Detect which cell encompasses the target text, then output its [x, y] center coordinate. 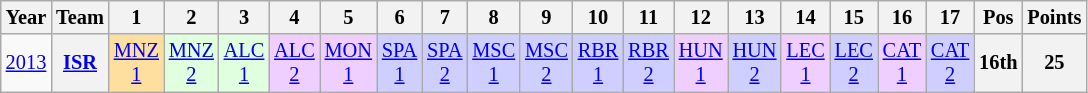
MNZ1 [136, 63]
ISR [80, 63]
16th [998, 63]
14 [805, 17]
Year [26, 17]
6 [400, 17]
LEC2 [854, 63]
11 [648, 17]
15 [854, 17]
MON1 [348, 63]
SPA1 [400, 63]
RBR1 [598, 63]
Team [80, 17]
1 [136, 17]
17 [950, 17]
MSC2 [546, 63]
Pos [998, 17]
ALC1 [244, 63]
LEC1 [805, 63]
16 [902, 17]
2 [192, 17]
CAT1 [902, 63]
RBR2 [648, 63]
7 [444, 17]
4 [294, 17]
8 [494, 17]
12 [701, 17]
MSC1 [494, 63]
HUN2 [755, 63]
SPA2 [444, 63]
CAT2 [950, 63]
MNZ2 [192, 63]
5 [348, 17]
2013 [26, 63]
ALC2 [294, 63]
9 [546, 17]
3 [244, 17]
HUN1 [701, 63]
13 [755, 17]
Points [1054, 17]
25 [1054, 63]
10 [598, 17]
